Pinpoint the cell where the given text exists, returning its (x, y) midpoint coordinate. 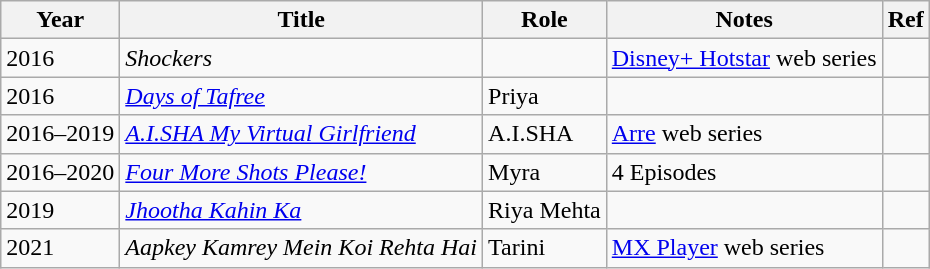
2016–2020 (60, 172)
Myra (545, 172)
Year (60, 20)
Title (302, 20)
Disney+ Hotstar web series (744, 58)
A.I.SHA (545, 134)
Four More Shots Please! (302, 172)
Riya Mehta (545, 210)
Jhootha Kahin Ka (302, 210)
Aapkey Kamrey Mein Koi Rehta Hai (302, 248)
Arre web series (744, 134)
Days of Tafree (302, 96)
Priya (545, 96)
Ref (906, 20)
Notes (744, 20)
2016–2019 (60, 134)
2019 (60, 210)
2021 (60, 248)
Role (545, 20)
Shockers (302, 58)
Tarini (545, 248)
A.I.SHA My Virtual Girlfriend (302, 134)
4 Episodes (744, 172)
MX Player web series (744, 248)
